For the text-containing cell, return its midpoint in [x, y] coordinate format. 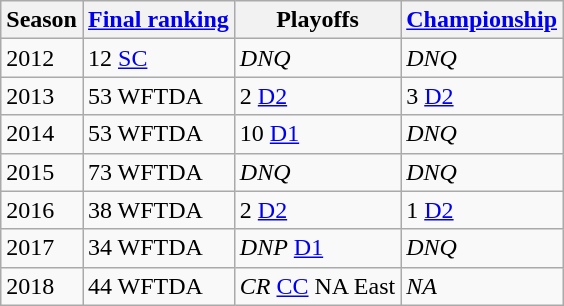
44 WFTDA [158, 286]
1 D2 [482, 210]
Final ranking [158, 20]
10 D1 [317, 134]
Playoffs [317, 20]
DNP D1 [317, 248]
2018 [42, 286]
2015 [42, 172]
Season [42, 20]
34 WFTDA [158, 248]
2017 [42, 248]
CR CC NA East [317, 286]
3 D2 [482, 96]
NA [482, 286]
2014 [42, 134]
12 SC [158, 58]
2012 [42, 58]
2013 [42, 96]
73 WFTDA [158, 172]
38 WFTDA [158, 210]
2016 [42, 210]
Championship [482, 20]
